Scan for the cell matching the given text and deliver its [X, Y] coordinate at center. 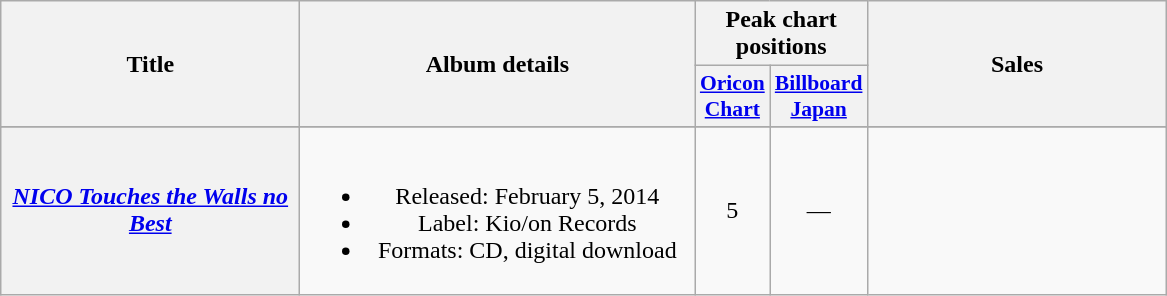
— [819, 210]
5 [732, 210]
NICO Touches the Walls no Best [150, 210]
Released: February 5, 2014Label: Kio/on RecordsFormats: CD, digital download [498, 210]
Oricon Chart [732, 96]
Album details [498, 64]
Billboard Japan [819, 96]
Sales [1016, 64]
Peak chart positions [782, 34]
Title [150, 64]
